Output the [X, Y] coordinate of the center of the cell containing the given text.  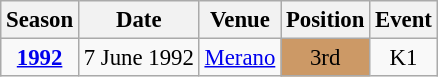
Season [40, 20]
7 June 1992 [138, 58]
Position [326, 20]
Date [138, 20]
Merano [240, 58]
K1 [404, 58]
Event [404, 20]
Venue [240, 20]
1992 [40, 58]
3rd [326, 58]
